Provide the [x, y] coordinate of the cell's center where the given text is located.  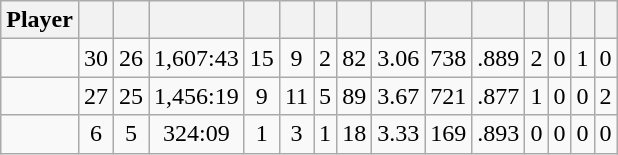
25 [132, 96]
.877 [498, 96]
27 [96, 96]
.893 [498, 134]
1,607:43 [197, 58]
6 [96, 134]
324:09 [197, 134]
26 [132, 58]
721 [448, 96]
89 [354, 96]
15 [262, 58]
738 [448, 58]
3.06 [398, 58]
3.33 [398, 134]
1,456:19 [197, 96]
.889 [498, 58]
82 [354, 58]
3.67 [398, 96]
11 [296, 96]
169 [448, 134]
Player [40, 20]
30 [96, 58]
3 [296, 134]
18 [354, 134]
